Pinpoint the cell where the given text exists, returning its [X, Y] midpoint coordinate. 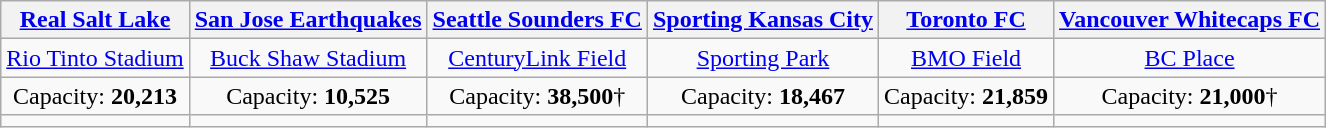
San Jose Earthquakes [308, 20]
Capacity: 38,500† [537, 96]
Sporting Kansas City [762, 20]
Capacity: 21,859 [966, 96]
Seattle Sounders FC [537, 20]
Capacity: 20,213 [95, 96]
Sporting Park [762, 58]
Buck Shaw Stadium [308, 58]
BMO Field [966, 58]
Real Salt Lake [95, 20]
Toronto FC [966, 20]
Capacity: 18,467 [762, 96]
BC Place [1190, 58]
Capacity: 21,000† [1190, 96]
CenturyLink Field [537, 58]
Capacity: 10,525 [308, 96]
Rio Tinto Stadium [95, 58]
Vancouver Whitecaps FC [1190, 20]
